Search for the cell housing the specified text and yield its [X, Y] center coordinate. 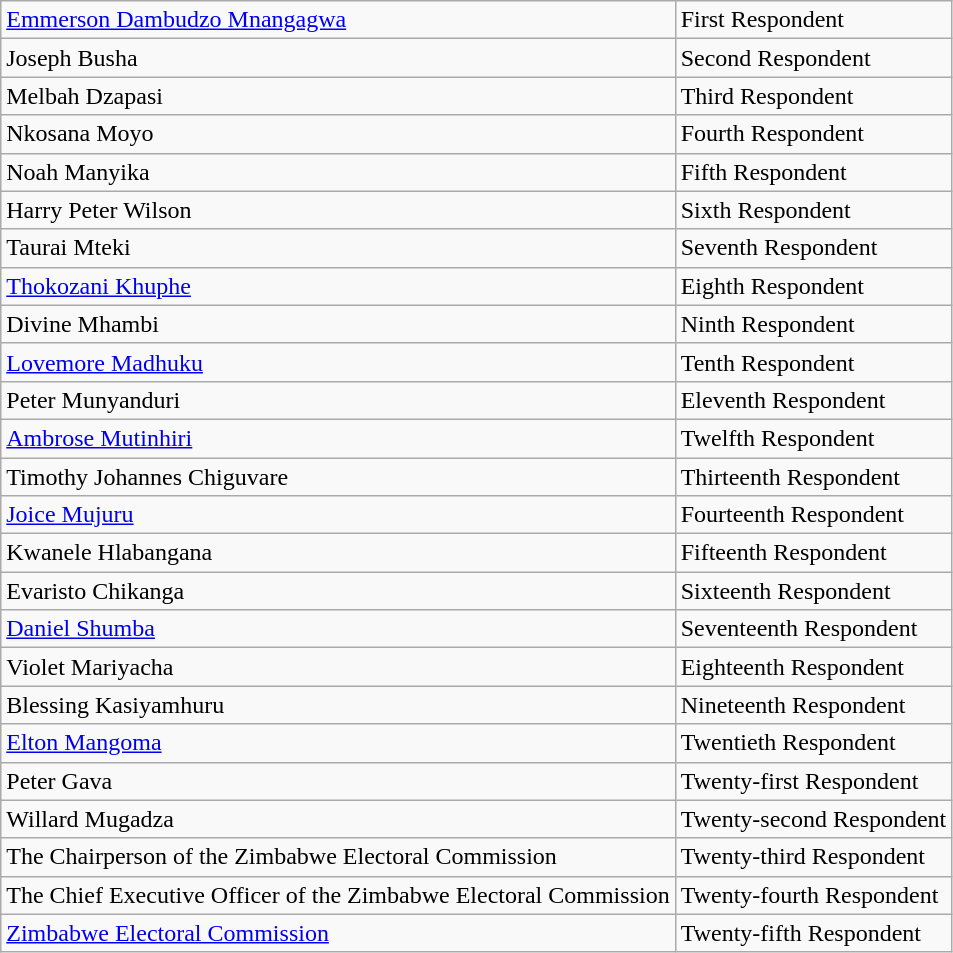
Taurai Mteki [338, 248]
Elton Mangoma [338, 743]
Twenty-fourth Respondent [814, 895]
Eighth Respondent [814, 286]
Harry Peter Wilson [338, 210]
Eleventh Respondent [814, 400]
Tenth Respondent [814, 362]
Sixth Respondent [814, 210]
Kwanele Hlabangana [338, 553]
Daniel Shumba [338, 629]
Peter Munyanduri [338, 400]
Thirteenth Respondent [814, 477]
Melbah Dzapasi [338, 96]
Fourteenth Respondent [814, 515]
Fifteenth Respondent [814, 553]
The Chief Executive Officer of the Zimbabwe Electoral Commission [338, 895]
Timothy Johannes Chiguvare [338, 477]
Twenty-first Respondent [814, 781]
Twentieth Respondent [814, 743]
Seventh Respondent [814, 248]
Nineteenth Respondent [814, 705]
Zimbabwe Electoral Commission [338, 933]
Twenty-third Respondent [814, 857]
Joice Mujuru [338, 515]
Seventeenth Respondent [814, 629]
Fifth Respondent [814, 172]
Blessing Kasiyamhuru [338, 705]
Sixteenth Respondent [814, 591]
Evaristo Chikanga [338, 591]
Twenty-fifth Respondent [814, 933]
Joseph Busha [338, 58]
Twenty-second Respondent [814, 819]
Fourth Respondent [814, 134]
Emmerson Dambudzo Mnangagwa [338, 20]
Willard Mugadza [338, 819]
Eighteenth Respondent [814, 667]
Divine Mhambi [338, 324]
Noah Manyika [338, 172]
Peter Gava [338, 781]
Violet Mariyacha [338, 667]
Ambrose Mutinhiri [338, 438]
Ninth Respondent [814, 324]
The Chairperson of the Zimbabwe Electoral Commission [338, 857]
Twelfth Respondent [814, 438]
Thokozani Khuphe [338, 286]
Lovemore Madhuku [338, 362]
Nkosana Moyo [338, 134]
Second Respondent [814, 58]
First Respondent [814, 20]
Third Respondent [814, 96]
